Return (X, Y) of the center of cell containing provided text 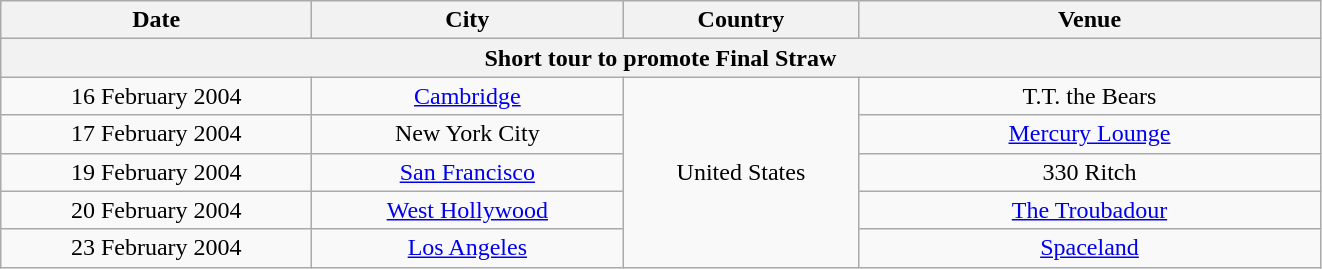
Cambridge (468, 96)
City (468, 20)
17 February 2004 (156, 134)
Venue (1090, 20)
T.T. the Bears (1090, 96)
West Hollywood (468, 210)
Date (156, 20)
Spaceland (1090, 248)
19 February 2004 (156, 172)
330 Ritch (1090, 172)
Short tour to promote Final Straw (660, 58)
16 February 2004 (156, 96)
23 February 2004 (156, 248)
Mercury Lounge (1090, 134)
20 February 2004 (156, 210)
Country (741, 20)
Los Angeles (468, 248)
United States (741, 172)
The Troubadour (1090, 210)
San Francisco (468, 172)
New York City (468, 134)
